From the cell containing the given text, extract its center point as [x, y] coordinate. 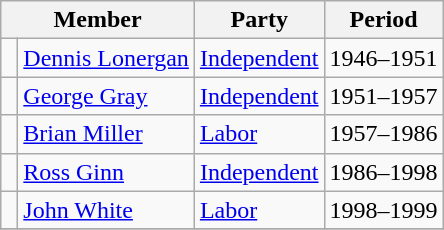
Member [98, 20]
John White [106, 210]
George Gray [106, 96]
Period [384, 20]
1946–1951 [384, 58]
Brian Miller [106, 134]
Ross Ginn [106, 172]
1986–1998 [384, 172]
Party [259, 20]
Dennis Lonergan [106, 58]
1951–1957 [384, 96]
1998–1999 [384, 210]
1957–1986 [384, 134]
